Identify which cell holds the provided text, then report its (x, y) central coordinate. 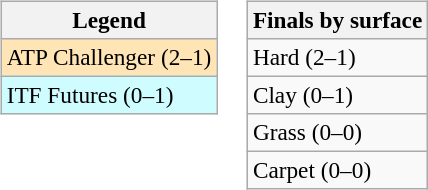
Clay (0–1) (337, 95)
Hard (2–1) (337, 57)
ITF Futures (0–1) (108, 95)
Grass (0–0) (337, 133)
Carpet (0–0) (337, 171)
Legend (108, 20)
ATP Challenger (2–1) (108, 57)
Finals by surface (337, 20)
